Extract the [X, Y] coordinate from the center of the cell holding the provided text.  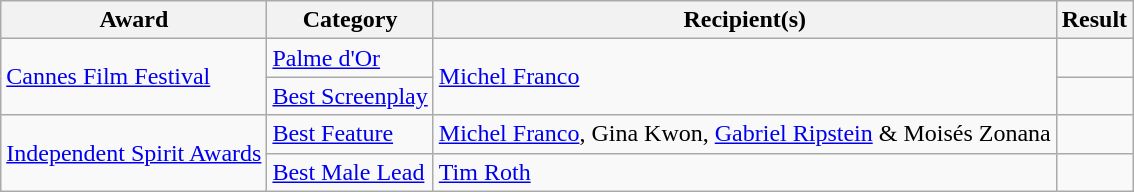
Independent Spirit Awards [134, 153]
Best Male Lead [350, 172]
Cannes Film Festival [134, 77]
Palme d'Or [350, 58]
Best Screenplay [350, 96]
Best Feature [350, 134]
Category [350, 20]
Award [134, 20]
Recipient(s) [744, 20]
Michel Franco, Gina Kwon, Gabriel Ripstein & Moisés Zonana [744, 134]
Michel Franco [744, 77]
Result [1094, 20]
Tim Roth [744, 172]
